Extract the (x, y) coordinate from the center of the cell holding the provided text.  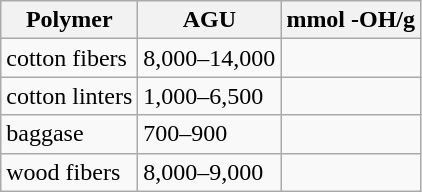
cotton linters (70, 96)
1,000–6,500 (210, 96)
8,000–14,000 (210, 58)
8,000–9,000 (210, 172)
Polymer (70, 20)
wood fibers (70, 172)
AGU (210, 20)
baggase (70, 134)
cotton fibers (70, 58)
mmol -OH/g (351, 20)
700–900 (210, 134)
